Return (X, Y) of the center of cell containing provided text 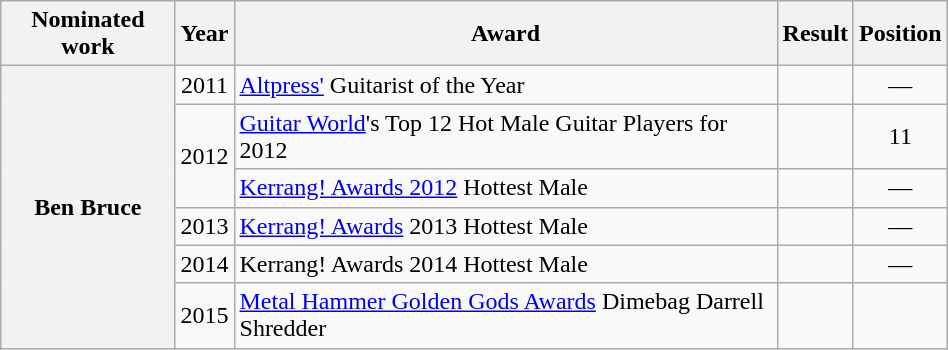
2015 (204, 316)
Kerrang! Awards 2012 Hottest Male (506, 188)
2014 (204, 264)
2013 (204, 226)
Ben Bruce (88, 207)
Result (815, 34)
2011 (204, 85)
11 (900, 136)
Year (204, 34)
Altpress' Guitarist of the Year (506, 85)
Position (900, 34)
2012 (204, 156)
Guitar World's Top 12 Hot Male Guitar Players for 2012 (506, 136)
Award (506, 34)
Metal Hammer Golden Gods Awards Dimebag Darrell Shredder (506, 316)
Kerrang! Awards 2013 Hottest Male (506, 226)
Nominated work (88, 34)
Kerrang! Awards 2014 Hottest Male (506, 264)
